Identify which cell holds the provided text, then report its [X, Y] central coordinate. 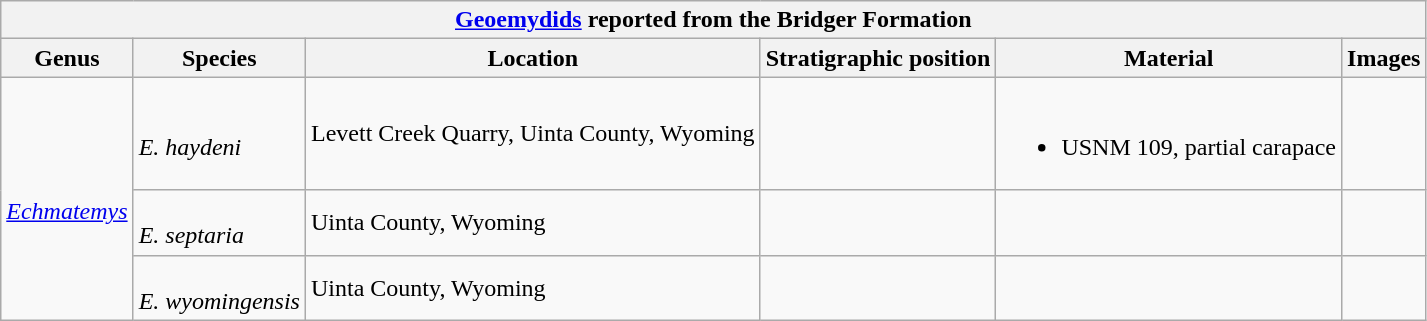
E. septaria [219, 222]
E. wyomingensis [219, 288]
E. haydeni [219, 134]
Echmatemys [67, 198]
Images [1384, 58]
Material [1169, 58]
Species [219, 58]
USNM 109, partial carapace [1169, 134]
Levett Creek Quarry, Uinta County, Wyoming [532, 134]
Geoemydids reported from the Bridger Formation [714, 20]
Location [532, 58]
Genus [67, 58]
Stratigraphic position [878, 58]
